Find where the given text appears and provide that cell's center as [X, Y] coordinate. 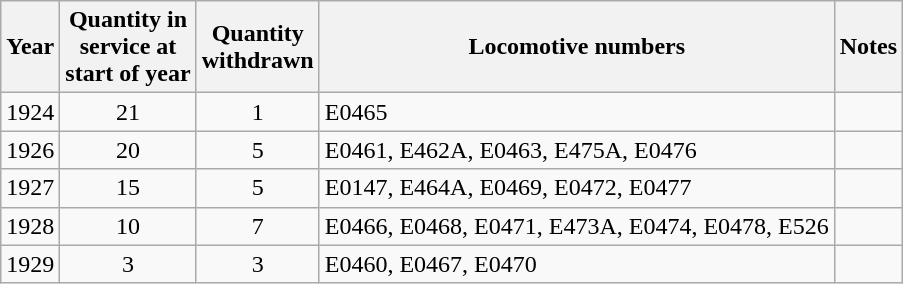
Quantity inservice atstart of year [128, 47]
E0466, E0468, E0471, E473A, E0474, E0478, E526 [576, 226]
Locomotive numbers [576, 47]
20 [128, 150]
E0465 [576, 112]
E0461, E462A, E0463, E475A, E0476 [576, 150]
1924 [30, 112]
E0147, E464A, E0469, E0472, E0477 [576, 188]
15 [128, 188]
E0460, E0467, E0470 [576, 264]
1928 [30, 226]
10 [128, 226]
7 [258, 226]
Quantitywithdrawn [258, 47]
1 [258, 112]
21 [128, 112]
1929 [30, 264]
1927 [30, 188]
Notes [868, 47]
1926 [30, 150]
Year [30, 47]
